Output the [x, y] coordinate of the center of the cell containing the given text.  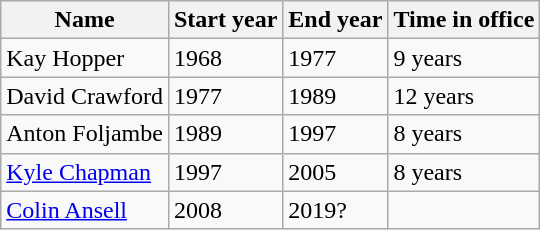
2005 [336, 172]
1968 [225, 58]
Name [85, 20]
9 years [464, 58]
Time in office [464, 20]
David Crawford [85, 96]
2008 [225, 210]
Colin Ansell [85, 210]
Kay Hopper [85, 58]
2019? [336, 210]
Anton Foljambe [85, 134]
Kyle Chapman [85, 172]
End year [336, 20]
12 years [464, 96]
Start year [225, 20]
